Capture the cell that displays the provided text and extract its [X, Y] central coordinate. 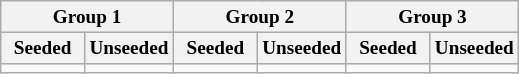
Group 2 [260, 17]
Group 3 [432, 17]
Group 1 [88, 17]
